For the text-containing cell, return its midpoint in (X, Y) coordinate format. 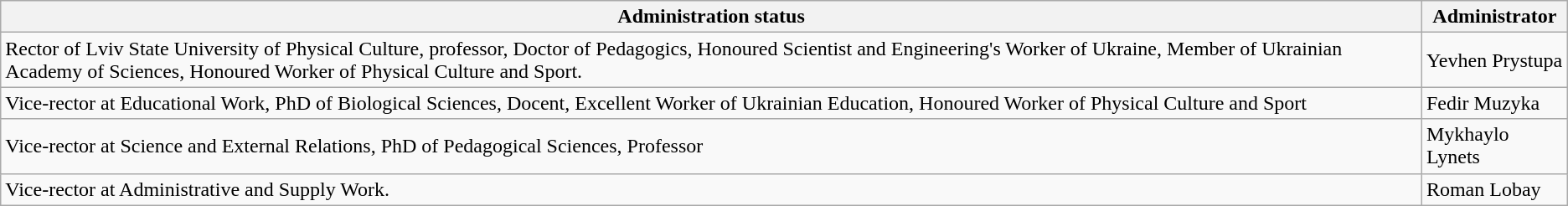
Yevhen Prystupa (1494, 60)
Vice-rector at Administrative and Supply Work. (712, 189)
Administrator (1494, 17)
Fedir Muzyka (1494, 103)
Vice-rector at Science and External Relations, PhD of Pedagogical Sciences, Professor (712, 146)
Mykhaylo Lynets (1494, 146)
Administration status (712, 17)
Roman Lobay (1494, 189)
